Detect which cell encompasses the target text, then output its [x, y] center coordinate. 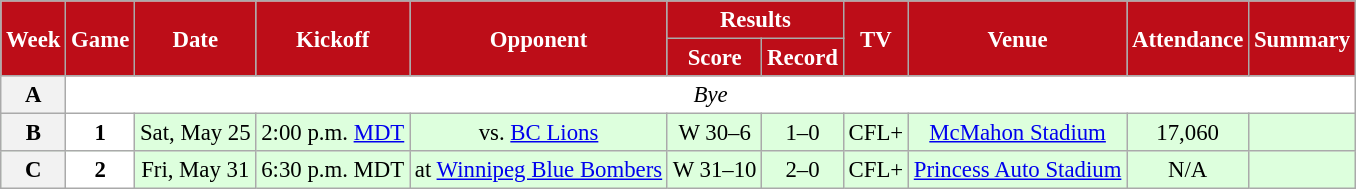
A [34, 95]
Results [755, 20]
B [34, 133]
1 [100, 133]
2 [100, 170]
1–0 [802, 133]
6:30 p.m. MDT [333, 170]
Bye [711, 95]
Record [802, 58]
McMahon Stadium [1017, 133]
W 31–10 [714, 170]
2–0 [802, 170]
Sat, May 25 [196, 133]
Date [196, 38]
vs. BC Lions [539, 133]
17,060 [1188, 133]
Venue [1017, 38]
N/A [1188, 170]
W 30–6 [714, 133]
Game [100, 38]
Fri, May 31 [196, 170]
Summary [1302, 38]
Week [34, 38]
C [34, 170]
Score [714, 58]
2:00 p.m. MDT [333, 133]
Attendance [1188, 38]
TV [876, 38]
Kickoff [333, 38]
Princess Auto Stadium [1017, 170]
at Winnipeg Blue Bombers [539, 170]
Opponent [539, 38]
